Capture the cell that displays the provided text and extract its (x, y) central coordinate. 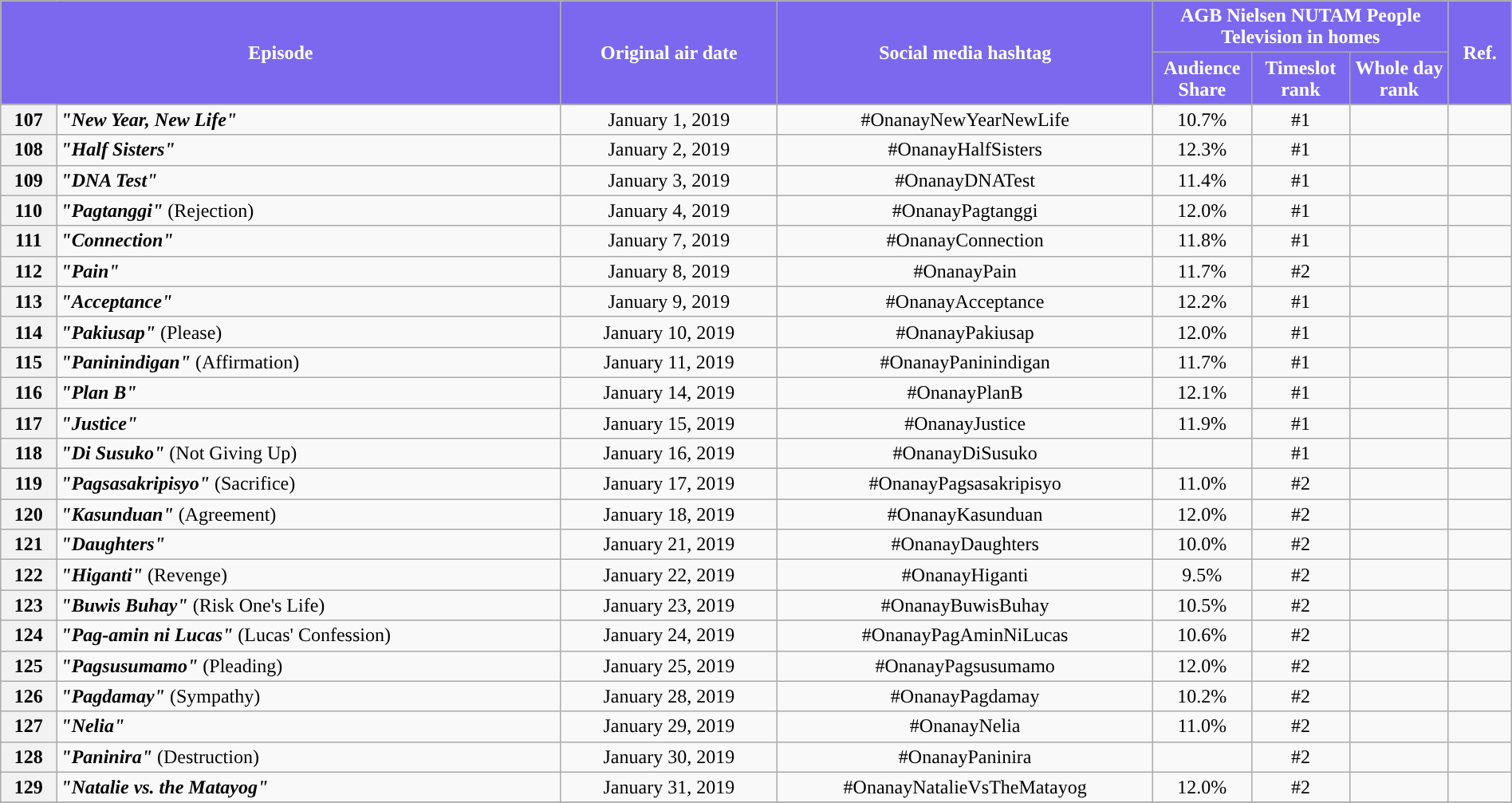
9.5% (1203, 575)
January 31, 2019 (669, 787)
"Pagsasakripisyo" (Sacrifice) (309, 484)
#OnanayPaninira (965, 757)
January 15, 2019 (669, 423)
114 (29, 332)
"Pagsusumamo" (Pleading) (309, 666)
January 29, 2019 (669, 726)
January 11, 2019 (669, 362)
"Buwis Buhay" (Risk One's Life) (309, 605)
121 (29, 545)
#OnanayNelia (965, 726)
#OnanayDNATest (965, 180)
January 24, 2019 (669, 636)
January 30, 2019 (669, 757)
113 (29, 301)
#OnanayPain (965, 271)
115 (29, 362)
122 (29, 575)
Timeslotrank (1301, 78)
123 (29, 605)
119 (29, 484)
12.1% (1203, 392)
January 1, 2019 (669, 120)
"Justice" (309, 423)
12.3% (1203, 150)
"Higanti" (Revenge) (309, 575)
10.0% (1203, 545)
Original air date (669, 53)
Episode (281, 53)
11.4% (1203, 180)
January 9, 2019 (669, 301)
#OnanayJustice (965, 423)
Audience Share (1203, 78)
#OnanayDaughters (965, 545)
126 (29, 696)
112 (29, 271)
"Connection" (309, 241)
"Pain" (309, 271)
#OnanayNatalieVsTheMatayog (965, 787)
"New Year, New Life" (309, 120)
January 23, 2019 (669, 605)
"Daughters" (309, 545)
127 (29, 726)
January 22, 2019 (669, 575)
#OnanayAcceptance (965, 301)
#OnanayBuwisBuhay (965, 605)
#OnanayPagtanggi (965, 211)
"Half Sisters" (309, 150)
#OnanayDiSusuko (965, 454)
120 (29, 514)
Ref. (1480, 53)
January 14, 2019 (669, 392)
#OnanayConnection (965, 241)
Social media hashtag (965, 53)
#OnanayPagsusumamo (965, 666)
#OnanayPaninindigan (965, 362)
10.5% (1203, 605)
January 10, 2019 (669, 332)
#OnanayPlanB (965, 392)
117 (29, 423)
#OnanayHiganti (965, 575)
"Di Susuko" (Not Giving Up) (309, 454)
11.9% (1203, 423)
January 8, 2019 (669, 271)
10.2% (1203, 696)
#OnanayPagAminNiLucas (965, 636)
107 (29, 120)
Whole dayrank (1400, 78)
129 (29, 787)
118 (29, 454)
109 (29, 180)
108 (29, 150)
12.2% (1203, 301)
"Paninindigan" (Affirmation) (309, 362)
#OnanayPakiusap (965, 332)
January 17, 2019 (669, 484)
"DNA Test" (309, 180)
"Pakiusap" (Please) (309, 332)
#OnanayHalfSisters (965, 150)
10.6% (1203, 636)
January 18, 2019 (669, 514)
#OnanayPagsasakripisyo (965, 484)
January 4, 2019 (669, 211)
January 2, 2019 (669, 150)
January 21, 2019 (669, 545)
#OnanayPagdamay (965, 696)
January 3, 2019 (669, 180)
"Nelia" (309, 726)
January 16, 2019 (669, 454)
"Plan B" (309, 392)
"Natalie vs. the Matayog" (309, 787)
116 (29, 392)
"Kasunduan" (Agreement) (309, 514)
"Pagdamay" (Sympathy) (309, 696)
"Acceptance" (309, 301)
"Pagtanggi" (Rejection) (309, 211)
#OnanayKasunduan (965, 514)
AGB Nielsen NUTAM People Television in homes (1301, 27)
11.8% (1203, 241)
"Paninira" (Destruction) (309, 757)
128 (29, 757)
#OnanayNewYearNewLife (965, 120)
"Pag-amin ni Lucas" (Lucas' Confession) (309, 636)
January 28, 2019 (669, 696)
124 (29, 636)
10.7% (1203, 120)
January 7, 2019 (669, 241)
125 (29, 666)
111 (29, 241)
110 (29, 211)
January 25, 2019 (669, 666)
